Detect which cell encompasses the target text, then output its [x, y] center coordinate. 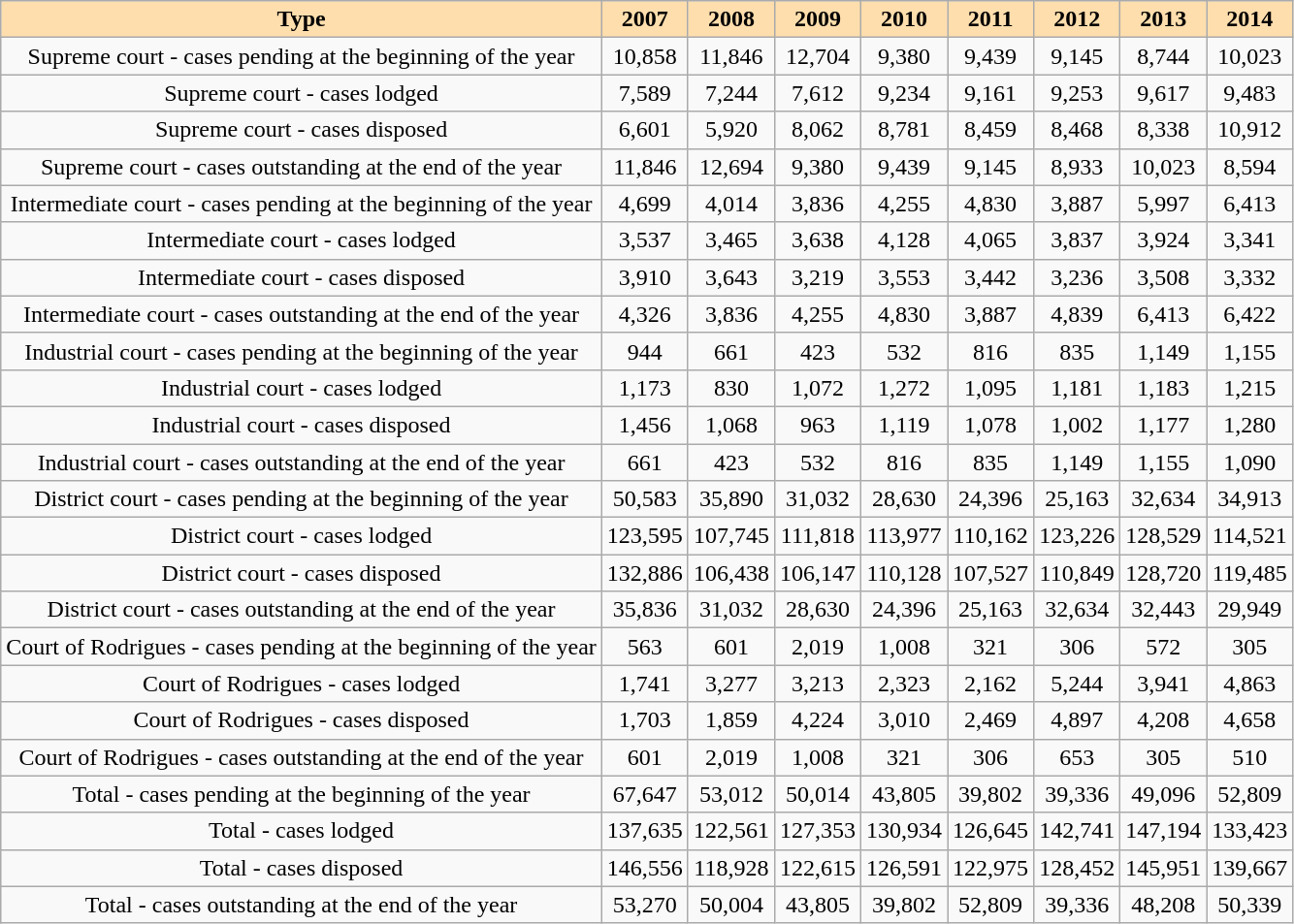
1,272 [904, 388]
50,014 [817, 794]
49,096 [1164, 794]
4,699 [644, 204]
Industrial court - cases outstanding at the end of the year [302, 462]
Intermediate court - cases outstanding at the end of the year [302, 314]
9,483 [1249, 93]
3,213 [817, 684]
2,162 [991, 684]
2009 [817, 19]
8,781 [904, 130]
3,910 [644, 277]
1,859 [731, 720]
Court of Rodrigues - cases lodged [302, 684]
50,583 [644, 499]
Total - cases disposed [302, 868]
1,078 [991, 425]
9,617 [1164, 93]
Supreme court - cases disposed [302, 130]
7,612 [817, 93]
106,147 [817, 573]
7,244 [731, 93]
8,459 [991, 130]
123,226 [1077, 536]
4,208 [1164, 720]
12,694 [731, 167]
6,422 [1249, 314]
4,658 [1249, 720]
10,912 [1249, 130]
2,469 [991, 720]
Industrial court - cases pending at the beginning of the year [302, 351]
3,837 [1077, 240]
8,338 [1164, 130]
District court - cases outstanding at the end of the year [302, 610]
4,897 [1077, 720]
3,508 [1164, 277]
District court - cases disposed [302, 573]
4,128 [904, 240]
128,720 [1164, 573]
137,635 [644, 831]
53,270 [644, 905]
111,818 [817, 536]
50,004 [731, 905]
Supreme court - cases outstanding at the end of the year [302, 167]
142,741 [1077, 831]
8,468 [1077, 130]
563 [644, 647]
653 [1077, 757]
944 [644, 351]
107,745 [731, 536]
35,836 [644, 610]
128,529 [1164, 536]
3,219 [817, 277]
1,703 [644, 720]
48,208 [1164, 905]
1,215 [1249, 388]
1,095 [991, 388]
3,332 [1249, 277]
67,647 [644, 794]
4,014 [731, 204]
Intermediate court - cases pending at the beginning of the year [302, 204]
Industrial court - cases lodged [302, 388]
9,234 [904, 93]
9,253 [1077, 93]
1,119 [904, 425]
147,194 [1164, 831]
572 [1164, 647]
1,068 [731, 425]
3,924 [1164, 240]
3,277 [731, 684]
127,353 [817, 831]
830 [731, 388]
114,521 [1249, 536]
126,591 [904, 868]
8,744 [1164, 56]
4,863 [1249, 684]
2013 [1164, 19]
133,423 [1249, 831]
Total - cases pending at the beginning of the year [302, 794]
3,465 [731, 240]
4,065 [991, 240]
3,537 [644, 240]
128,452 [1077, 868]
3,941 [1164, 684]
1,456 [644, 425]
10,858 [644, 56]
4,224 [817, 720]
7,589 [644, 93]
113,977 [904, 536]
4,326 [644, 314]
12,704 [817, 56]
107,527 [991, 573]
32,443 [1164, 610]
2010 [904, 19]
Court of Rodrigues - cases outstanding at the end of the year [302, 757]
130,934 [904, 831]
123,595 [644, 536]
122,975 [991, 868]
146,556 [644, 868]
1,072 [817, 388]
106,438 [731, 573]
2014 [1249, 19]
District court - cases pending at the beginning of the year [302, 499]
2012 [1077, 19]
3,643 [731, 277]
3,553 [904, 277]
1,090 [1249, 462]
145,951 [1164, 868]
5,244 [1077, 684]
Total - cases lodged [302, 831]
2,323 [904, 684]
122,615 [817, 868]
8,594 [1249, 167]
1,280 [1249, 425]
8,933 [1077, 167]
110,162 [991, 536]
3,442 [991, 277]
1,177 [1164, 425]
Type [302, 19]
1,173 [644, 388]
3,010 [904, 720]
139,667 [1249, 868]
Supreme court - cases lodged [302, 93]
1,183 [1164, 388]
2008 [731, 19]
6,601 [644, 130]
1,002 [1077, 425]
Industrial court - cases disposed [302, 425]
34,913 [1249, 499]
110,128 [904, 573]
Supreme court - cases pending at the beginning of the year [302, 56]
122,561 [731, 831]
29,949 [1249, 610]
4,839 [1077, 314]
963 [817, 425]
118,928 [731, 868]
132,886 [644, 573]
2007 [644, 19]
District court - cases lodged [302, 536]
Court of Rodrigues - cases pending at the beginning of the year [302, 647]
Intermediate court - cases lodged [302, 240]
3,638 [817, 240]
119,485 [1249, 573]
126,645 [991, 831]
50,339 [1249, 905]
5,920 [731, 130]
3,341 [1249, 240]
110,849 [1077, 573]
Total - cases outstanding at the end of the year [302, 905]
53,012 [731, 794]
3,236 [1077, 277]
Intermediate court - cases disposed [302, 277]
2011 [991, 19]
1,181 [1077, 388]
510 [1249, 757]
1,741 [644, 684]
35,890 [731, 499]
9,161 [991, 93]
Court of Rodrigues - cases disposed [302, 720]
8,062 [817, 130]
5,997 [1164, 204]
